Detect which cell encompasses the target text, then output its [x, y] center coordinate. 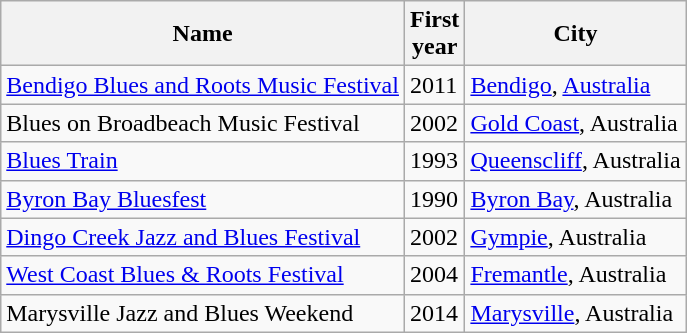
Byron Bay, Australia [576, 199]
Blues Train [203, 161]
Queenscliff, Australia [576, 161]
1993 [434, 161]
1990 [434, 199]
2004 [434, 275]
Blues on Broadbeach Music Festival [203, 123]
Gympie, Australia [576, 237]
Marysville, Australia [576, 313]
Marysville Jazz and Blues Weekend [203, 313]
Dingo Creek Jazz and Blues Festival [203, 237]
Bendigo Blues and Roots Music Festival [203, 85]
Gold Coast, Australia [576, 123]
Name [203, 34]
West Coast Blues & Roots Festival [203, 275]
Byron Bay Bluesfest [203, 199]
Firstyear [434, 34]
2014 [434, 313]
2011 [434, 85]
Bendigo, Australia [576, 85]
Fremantle, Australia [576, 275]
City [576, 34]
